Capture the cell that displays the provided text and extract its [X, Y] central coordinate. 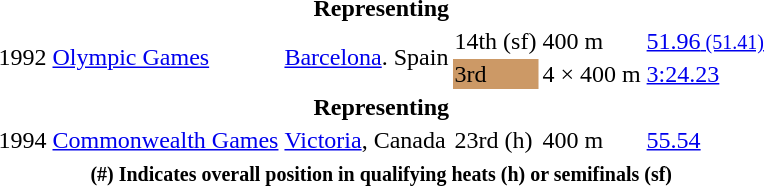
23rd (h) [496, 140]
Barcelona. Spain [366, 58]
14th (sf) [496, 41]
Commonwealth Games [166, 140]
4 × 400 m [592, 74]
3rd [496, 74]
Olympic Games [166, 58]
Victoria, Canada [366, 140]
